Locate the cell with the specified text and output its (X, Y) center coordinate. 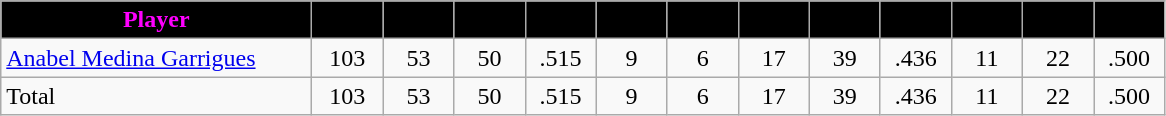
Total (156, 96)
Anabel Medina Garrigues (156, 58)
Player (156, 20)
